From the cell containing the given text, extract its center point as (x, y) coordinate. 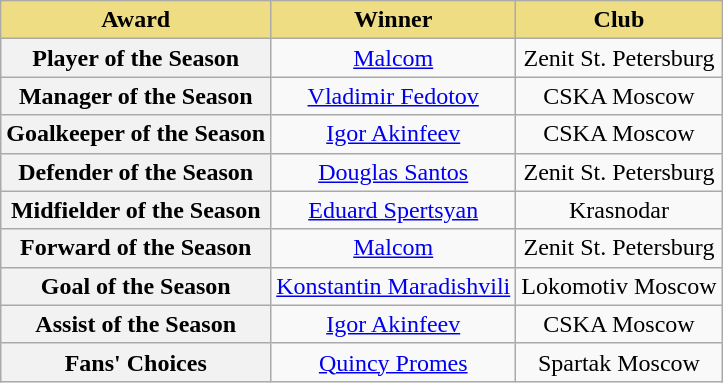
Fans' Choices (136, 362)
Goalkeeper of the Season (136, 134)
Douglas Santos (394, 172)
Midfielder of the Season (136, 210)
Spartak Moscow (619, 362)
Manager of the Season (136, 96)
Assist of the Season (136, 324)
Award (136, 20)
Club (619, 20)
Quincy Promes (394, 362)
Krasnodar (619, 210)
Forward of the Season (136, 248)
Defender of the Season (136, 172)
Goal of the Season (136, 286)
Lokomotiv Moscow (619, 286)
Player of the Season (136, 58)
Eduard Spertsyan (394, 210)
Winner (394, 20)
Vladimir Fedotov (394, 96)
Konstantin Maradishvili (394, 286)
